Scan for the cell matching the given text and deliver its (X, Y) coordinate at center. 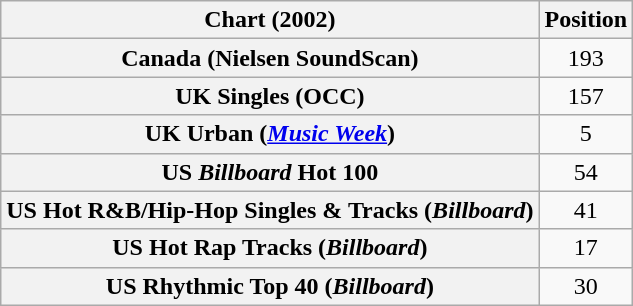
UK Urban (Music Week) (270, 134)
157 (586, 96)
30 (586, 286)
Chart (2002) (270, 20)
Canada (Nielsen SoundScan) (270, 58)
UK Singles (OCC) (270, 96)
5 (586, 134)
193 (586, 58)
41 (586, 210)
Position (586, 20)
US Billboard Hot 100 (270, 172)
54 (586, 172)
17 (586, 248)
US Hot Rap Tracks (Billboard) (270, 248)
US Rhythmic Top 40 (Billboard) (270, 286)
US Hot R&B/Hip-Hop Singles & Tracks (Billboard) (270, 210)
